Locate the cell with the specified text and output its (X, Y) center coordinate. 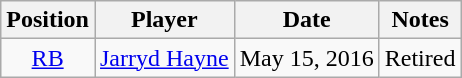
Date (306, 20)
Retired (420, 58)
Player (164, 20)
Position (48, 20)
May 15, 2016 (306, 58)
Jarryd Hayne (164, 58)
RB (48, 58)
Notes (420, 20)
